For the text-containing cell, return its midpoint in [x, y] coordinate format. 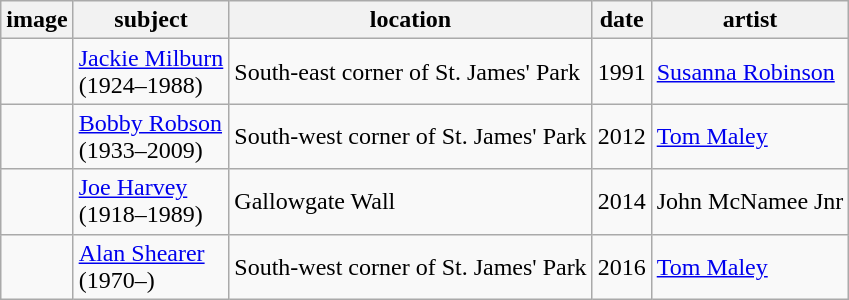
artist [750, 20]
John McNamee Jnr [750, 202]
subject [151, 20]
Bobby Robson(1933–2009) [151, 136]
Susanna Robinson [750, 72]
2012 [622, 136]
2014 [622, 202]
date [622, 20]
Jackie Milburn(1924–1988) [151, 72]
1991 [622, 72]
South-east corner of St. James' Park [410, 72]
image [37, 20]
Alan Shearer(1970–) [151, 266]
location [410, 20]
2016 [622, 266]
Gallowgate Wall [410, 202]
Joe Harvey(1918–1989) [151, 202]
